Return the (X, Y) coordinate for the center point of the cell that contains the specified text.  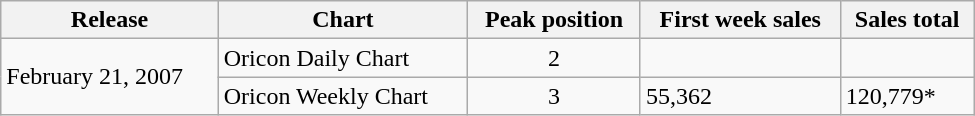
Oricon Daily Chart (342, 58)
55,362 (740, 96)
Sales total (907, 20)
Release (110, 20)
2 (554, 58)
120,779* (907, 96)
3 (554, 96)
First week sales (740, 20)
February 21, 2007 (110, 77)
Peak position (554, 20)
Chart (342, 20)
Oricon Weekly Chart (342, 96)
